Extract the [x, y] coordinate from the center of the cell holding the provided text.  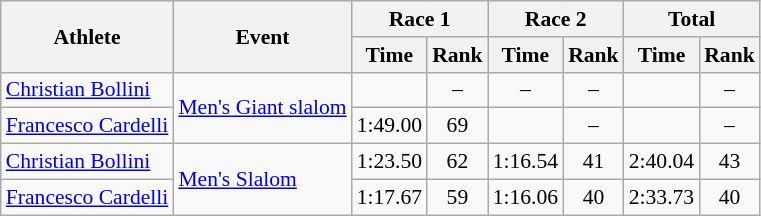
41 [594, 162]
1:49.00 [390, 126]
1:16.06 [526, 197]
62 [458, 162]
Race 2 [556, 19]
2:33.73 [662, 197]
59 [458, 197]
Event [262, 36]
1:23.50 [390, 162]
Race 1 [420, 19]
Men's Slalom [262, 180]
Total [692, 19]
1:17.67 [390, 197]
43 [730, 162]
69 [458, 126]
Men's Giant slalom [262, 108]
Athlete [88, 36]
1:16.54 [526, 162]
2:40.04 [662, 162]
